Determine the (X, Y) coordinate at the center of the cell enclosing the given text.  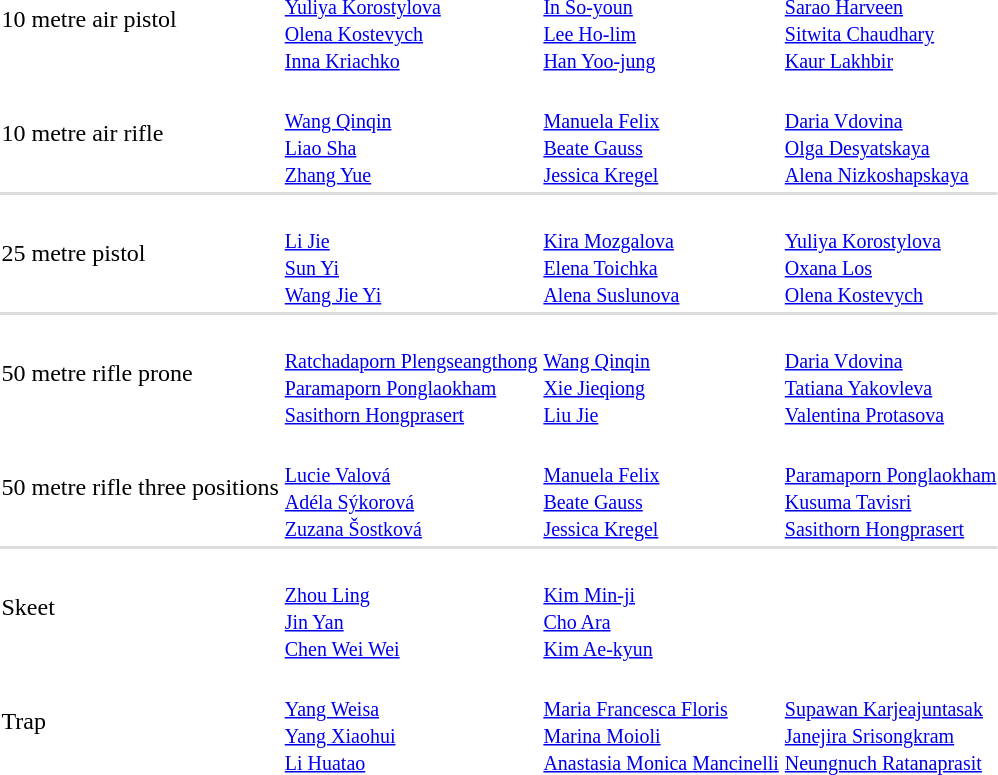
25 metre pistol (140, 254)
Paramaporn PonglaokhamKusuma TavisriSasithorn Hongprasert (890, 488)
Ratchadaporn PlengseangthongParamaporn PonglaokhamSasithorn Hongprasert (411, 374)
Li JieSun YiWang Jie Yi (411, 254)
Daria VdovinaTatiana YakovlevaValentina Protasova (890, 374)
Wang QinqinXie JieqiongLiu Jie (661, 374)
10 metre air rifle (140, 134)
Yuliya KorostylovaOxana LosOlena Kostevych (890, 254)
Skeet (140, 608)
Wang QinqinLiao ShaZhang Yue (411, 134)
Kira MozgalovaElena ToichkaAlena Suslunova (661, 254)
Lucie ValováAdéla SýkorováZuzana Šostková (411, 488)
Zhou LingJin YanChen Wei Wei (411, 608)
Daria VdovinaOlga DesyatskayaAlena Nizkoshapskaya (890, 134)
50 metre rifle prone (140, 374)
50 metre rifle three positions (140, 488)
Kim Min-jiCho AraKim Ae-kyun (661, 608)
